Determine the [x, y] coordinate at the center of the cell enclosing the given text.  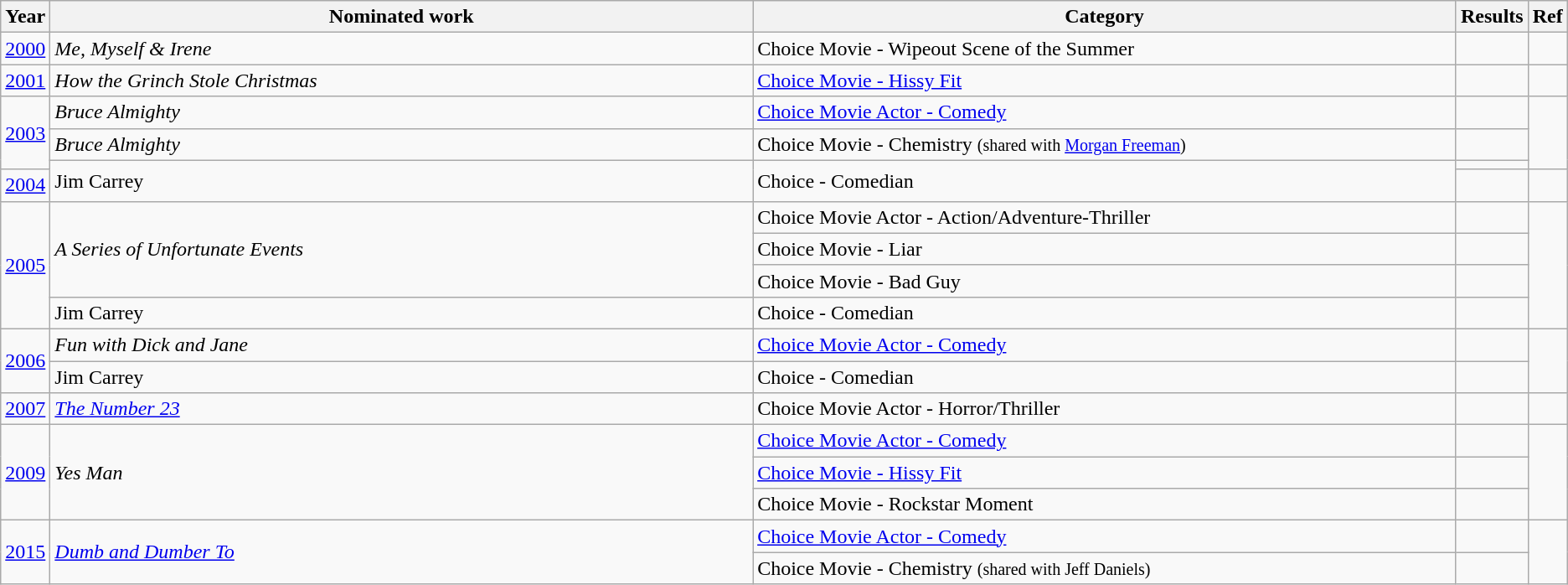
Year [25, 17]
Choice Movie - Wipeout Scene of the Summer [1105, 49]
Dumb and Dumber To [402, 552]
2015 [25, 552]
Choice Movie - Liar [1105, 249]
Fun with Dick and Jane [402, 344]
2000 [25, 49]
Choice Movie Actor - Horror/Thriller [1105, 409]
2007 [25, 409]
Nominated work [402, 17]
2001 [25, 80]
Choice Movie - Chemistry (shared with Jeff Daniels) [1105, 568]
2003 [25, 132]
Choice Movie - Bad Guy [1105, 281]
2009 [25, 473]
2005 [25, 265]
2006 [25, 360]
The Number 23 [402, 409]
Choice Movie Actor - Action/Adventure-Thriller [1105, 217]
Choice Movie - Rockstar Moment [1105, 505]
How the Grinch Stole Christmas [402, 80]
Ref [1548, 17]
2004 [25, 185]
Me, Myself & Irene [402, 49]
Choice Movie - Chemistry (shared with Morgan Freeman) [1105, 144]
A Series of Unfortunate Events [402, 249]
Results [1492, 17]
Category [1105, 17]
Yes Man [402, 473]
